Output the (x, y) coordinate of the center of the cell containing the given text.  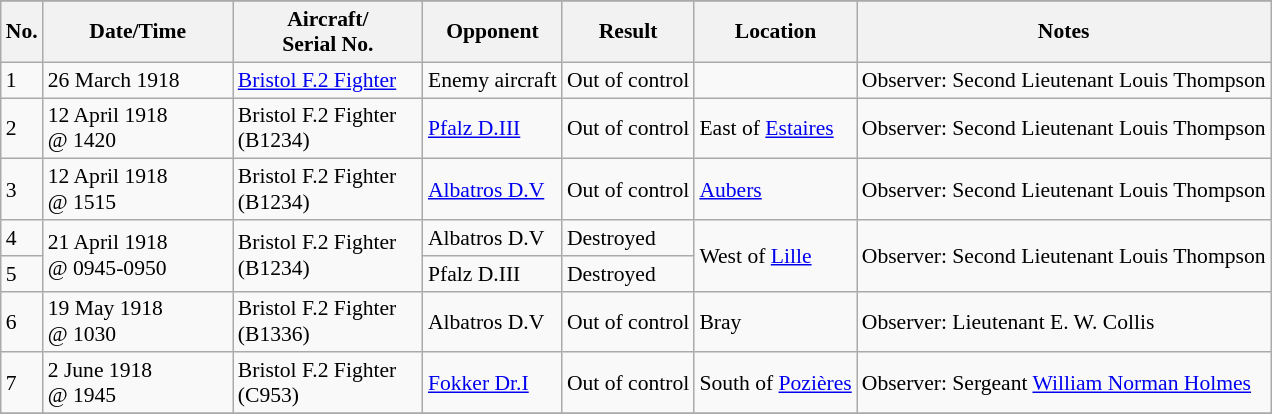
2 (22, 128)
4 (22, 238)
Bristol F.2 Fighter(B1336) (328, 322)
12 April 1918@ 1515 (138, 190)
5 (22, 274)
3 (22, 190)
South of Pozières (775, 384)
Observer: Sergeant William Norman Holmes (1064, 384)
Bristol F.2 Fighter(C953) (328, 384)
Date/Time (138, 32)
West of Lille (775, 256)
No. (22, 32)
12 April 1918@ 1420 (138, 128)
2 June 1918@ 1945 (138, 384)
Aircraft/Serial No. (328, 32)
East of Estaires (775, 128)
Enemy aircraft (492, 80)
6 (22, 322)
Bray (775, 322)
Opponent (492, 32)
21 April 1918@ 0945-0950 (138, 256)
1 (22, 80)
Location (775, 32)
Notes (1064, 32)
Result (628, 32)
Fokker Dr.I (492, 384)
Observer: Lieutenant E. W. Collis (1064, 322)
Aubers (775, 190)
Bristol F.2 Fighter (328, 80)
19 May 1918@ 1030 (138, 322)
26 March 1918 (138, 80)
7 (22, 384)
